Return (X, Y) of the center of cell containing provided text 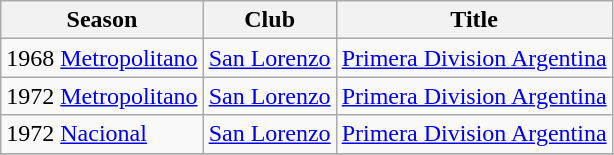
Season (102, 20)
1972 Nacional (102, 134)
1972 Metropolitano (102, 96)
Title (474, 20)
1968 Metropolitano (102, 58)
Club (270, 20)
